For the text-containing cell, return its midpoint in (x, y) coordinate format. 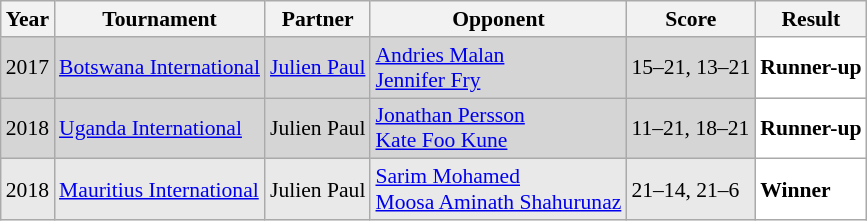
Mauritius International (160, 190)
Score (690, 19)
Opponent (498, 19)
2017 (28, 68)
Uganda International (160, 128)
Result (810, 19)
Botswana International (160, 68)
15–21, 13–21 (690, 68)
Jonathan Persson Kate Foo Kune (498, 128)
Winner (810, 190)
Tournament (160, 19)
21–14, 21–6 (690, 190)
Partner (318, 19)
Year (28, 19)
Andries Malan Jennifer Fry (498, 68)
Sarim Mohamed Moosa Aminath Shahurunaz (498, 190)
11–21, 18–21 (690, 128)
